From the cell containing the given text, extract its center point as (X, Y) coordinate. 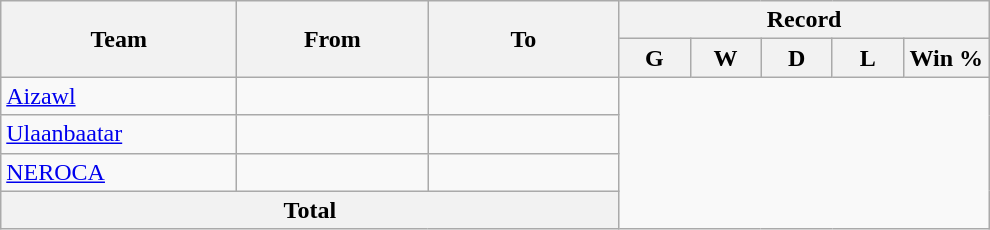
D (796, 58)
Team (119, 39)
Win % (946, 58)
Ulaanbaatar (119, 134)
W (726, 58)
L (868, 58)
To (524, 39)
Record (804, 20)
From (332, 39)
NEROCA (119, 172)
Total (310, 210)
G (654, 58)
Aizawl (119, 96)
